Find where the given text appears and provide that cell's center as (x, y) coordinate. 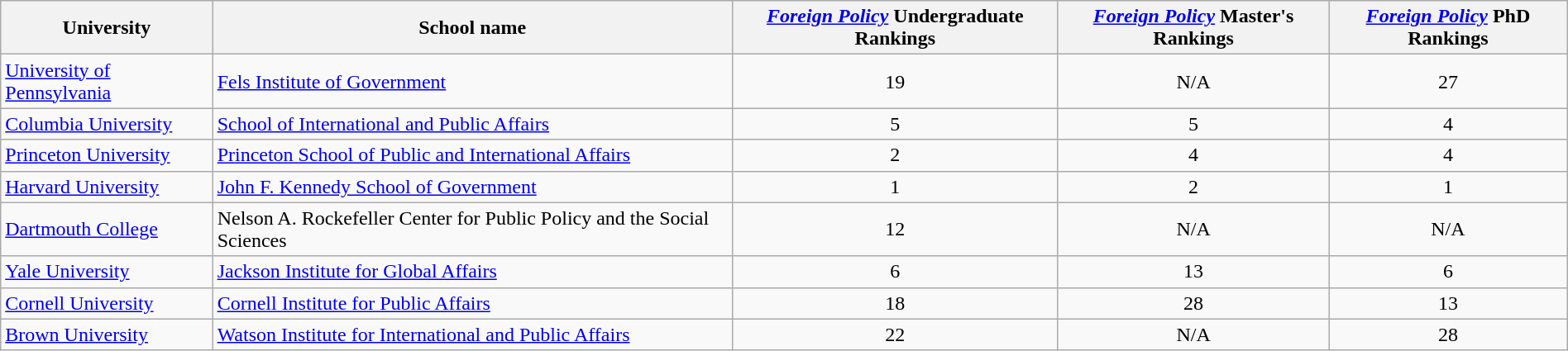
27 (1449, 81)
22 (895, 334)
Fels Institute of Government (472, 81)
School name (472, 28)
12 (895, 230)
Cornell University (107, 303)
Foreign Policy Undergraduate Rankings (895, 28)
Foreign Policy PhD Rankings (1449, 28)
Nelson A. Rockefeller Center for Public Policy and the Social Sciences (472, 230)
Harvard University (107, 187)
John F. Kennedy School of Government (472, 187)
Jackson Institute for Global Affairs (472, 272)
19 (895, 81)
Columbia University (107, 124)
Foreign Policy Master's Rankings (1193, 28)
Dartmouth College (107, 230)
Yale University (107, 272)
Princeton School of Public and International Affairs (472, 155)
Brown University (107, 334)
Cornell Institute for Public Affairs (472, 303)
University of Pennsylvania (107, 81)
University (107, 28)
Princeton University (107, 155)
School of International and Public Affairs (472, 124)
18 (895, 303)
Watson Institute for International and Public Affairs (472, 334)
